Determine the (X, Y) coordinate at the center of the cell enclosing the given text.  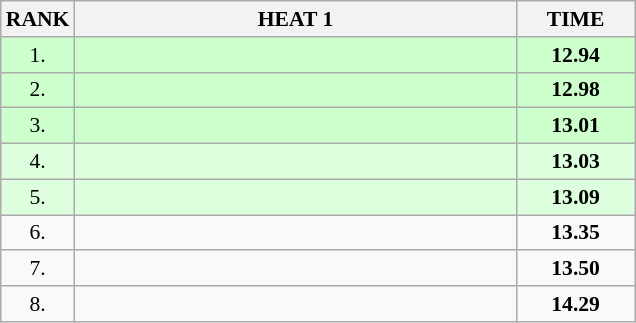
12.98 (576, 90)
14.29 (576, 304)
HEAT 1 (295, 19)
6. (38, 233)
13.35 (576, 233)
2. (38, 90)
3. (38, 126)
13.01 (576, 126)
13.09 (576, 197)
5. (38, 197)
4. (38, 162)
12.94 (576, 55)
RANK (38, 19)
13.03 (576, 162)
TIME (576, 19)
13.50 (576, 269)
7. (38, 269)
1. (38, 55)
8. (38, 304)
